Search for the cell housing the specified text and yield its (x, y) center coordinate. 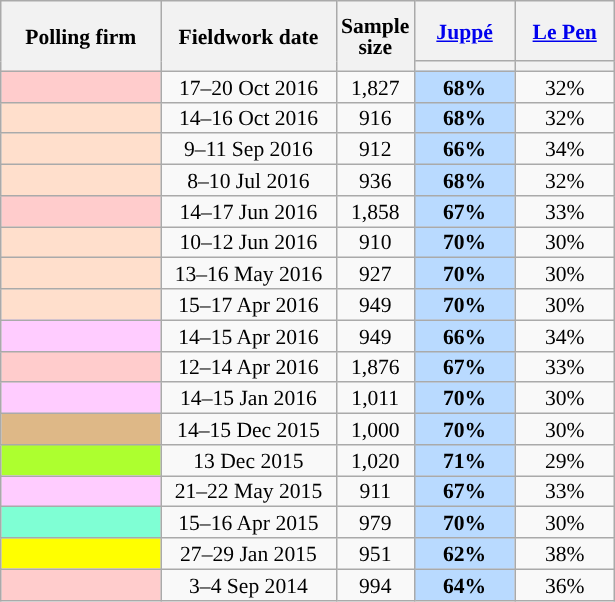
13 Dec 2015 (248, 460)
38% (565, 554)
27–29 Jan 2015 (248, 554)
910 (375, 242)
14–16 Oct 2016 (248, 118)
71% (464, 460)
29% (565, 460)
916 (375, 118)
1,827 (375, 86)
912 (375, 150)
13–16 May 2016 (248, 274)
14–15 Apr 2016 (248, 336)
14–17 Jun 2016 (248, 212)
1,858 (375, 212)
979 (375, 522)
1,011 (375, 398)
911 (375, 492)
Samplesize (375, 36)
36% (565, 584)
8–10 Jul 2016 (248, 180)
14–15 Jan 2016 (248, 398)
951 (375, 554)
9–11 Sep 2016 (248, 150)
15–16 Apr 2015 (248, 522)
Fieldwork date (248, 36)
3–4 Sep 2014 (248, 584)
Le Pen (565, 31)
10–12 Jun 2016 (248, 242)
1,876 (375, 366)
994 (375, 584)
936 (375, 180)
15–17 Apr 2016 (248, 304)
927 (375, 274)
1,020 (375, 460)
64% (464, 584)
17–20 Oct 2016 (248, 86)
21–22 May 2015 (248, 492)
1,000 (375, 430)
Juppé (464, 31)
62% (464, 554)
14–15 Dec 2015 (248, 430)
Polling firm (81, 36)
12–14 Apr 2016 (248, 366)
